Pinpoint the cell where the given text exists, returning its [x, y] midpoint coordinate. 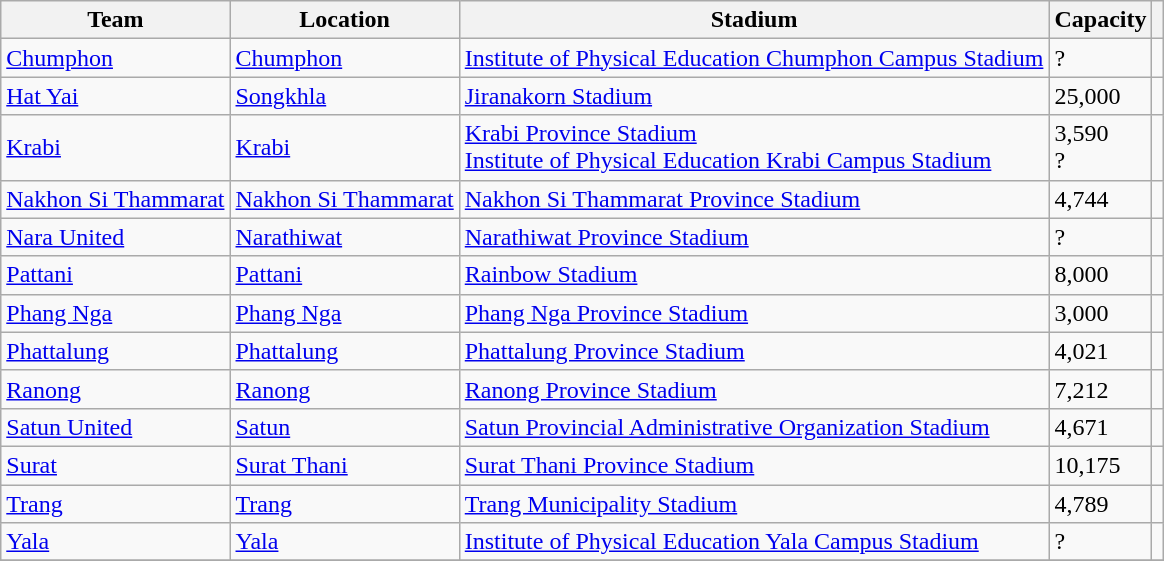
Krabi Province StadiumInstitute of Physical Education Krabi Campus Stadium [754, 148]
Institute of Physical Education Chumphon Campus Stadium [754, 58]
Satun United [116, 427]
Trang Municipality Stadium [754, 503]
Stadium [754, 20]
Surat [116, 465]
4,021 [1100, 351]
Location [344, 20]
Ranong Province Stadium [754, 389]
3,000 [1100, 313]
10,175 [1100, 465]
Songkhla [344, 96]
Team [116, 20]
Capacity [1100, 20]
Satun [344, 427]
Phang Nga Province Stadium [754, 313]
Surat Thani Province Stadium [754, 465]
Narathiwat Province Stadium [754, 237]
Nara United [116, 237]
25,000 [1100, 96]
Phattalung Province Stadium [754, 351]
4,789 [1100, 503]
4,671 [1100, 427]
4,744 [1100, 199]
Institute of Physical Education Yala Campus Stadium [754, 542]
Surat Thani [344, 465]
Hat Yai [116, 96]
Jiranakorn Stadium [754, 96]
7,212 [1100, 389]
Satun Provincial Administrative Organization Stadium [754, 427]
Rainbow Stadium [754, 275]
Narathiwat [344, 237]
8,000 [1100, 275]
Nakhon Si Thammarat Province Stadium [754, 199]
3,590? [1100, 148]
